For the text-containing cell, return its midpoint in (X, Y) coordinate format. 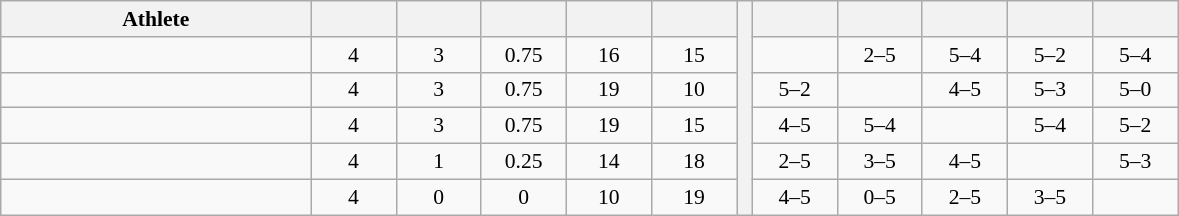
14 (608, 162)
0–5 (880, 197)
0.25 (524, 162)
16 (608, 55)
Athlete (156, 19)
5–0 (1136, 90)
18 (694, 162)
1 (438, 162)
